Search for the cell housing the specified text and yield its (x, y) center coordinate. 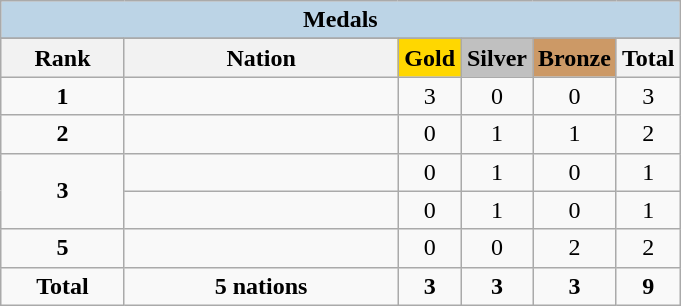
9 (648, 286)
5 nations (261, 286)
5 (63, 248)
Bronze (574, 58)
Rank (63, 58)
Medals (340, 20)
Silver (496, 58)
Gold (430, 58)
Nation (261, 58)
